Extract the [x, y] coordinate from the center of the cell holding the provided text.  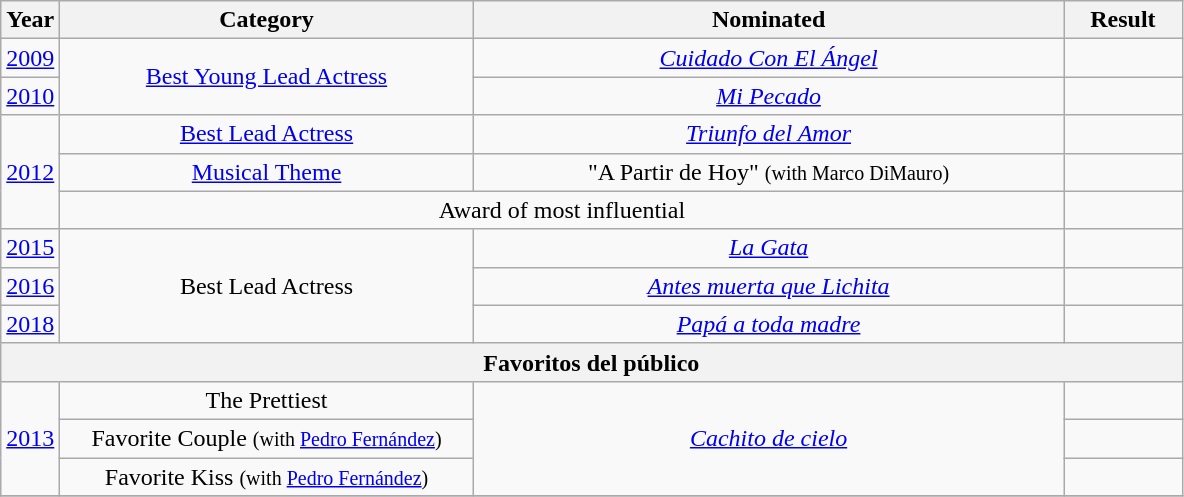
Cachito de cielo [768, 438]
La Gata [768, 248]
2013 [30, 438]
The Prettiest [266, 400]
Favorite Kiss (with Pedro Fernández) [266, 477]
Year [30, 20]
"A Partir de Hoy" (with Marco DiMauro) [768, 172]
2015 [30, 248]
2016 [30, 286]
2010 [30, 96]
Musical Theme [266, 172]
Nominated [768, 20]
2009 [30, 58]
Papá a toda madre [768, 324]
Result [1123, 20]
Favoritos del público [592, 362]
Best Young Lead Actress [266, 77]
Award of most influential [562, 210]
Antes muerta que Lichita [768, 286]
Cuidado Con El Ángel [768, 58]
Favorite Couple (with Pedro Fernández) [266, 438]
Triunfo del Amor [768, 134]
2012 [30, 172]
Category [266, 20]
Mi Pecado [768, 96]
2018 [30, 324]
